For the text-containing cell, return its midpoint in (x, y) coordinate format. 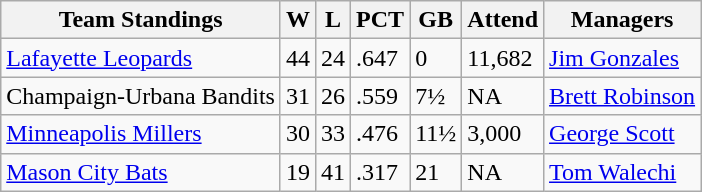
19 (298, 172)
Mason City Bats (141, 172)
PCT (380, 20)
26 (332, 96)
.559 (380, 96)
7½ (436, 96)
3,000 (503, 134)
11,682 (503, 58)
Tom Walechi (622, 172)
24 (332, 58)
Lafayette Leopards (141, 58)
31 (298, 96)
.476 (380, 134)
41 (332, 172)
Attend (503, 20)
Champaign-Urbana Bandits (141, 96)
.317 (380, 172)
33 (332, 134)
0 (436, 58)
Brett Robinson (622, 96)
11½ (436, 134)
Jim Gonzales (622, 58)
Managers (622, 20)
Team Standings (141, 20)
GB (436, 20)
44 (298, 58)
.647 (380, 58)
21 (436, 172)
L (332, 20)
W (298, 20)
Minneapolis Millers (141, 134)
George Scott (622, 134)
30 (298, 134)
